Find where the given text appears and provide that cell's center as (x, y) coordinate. 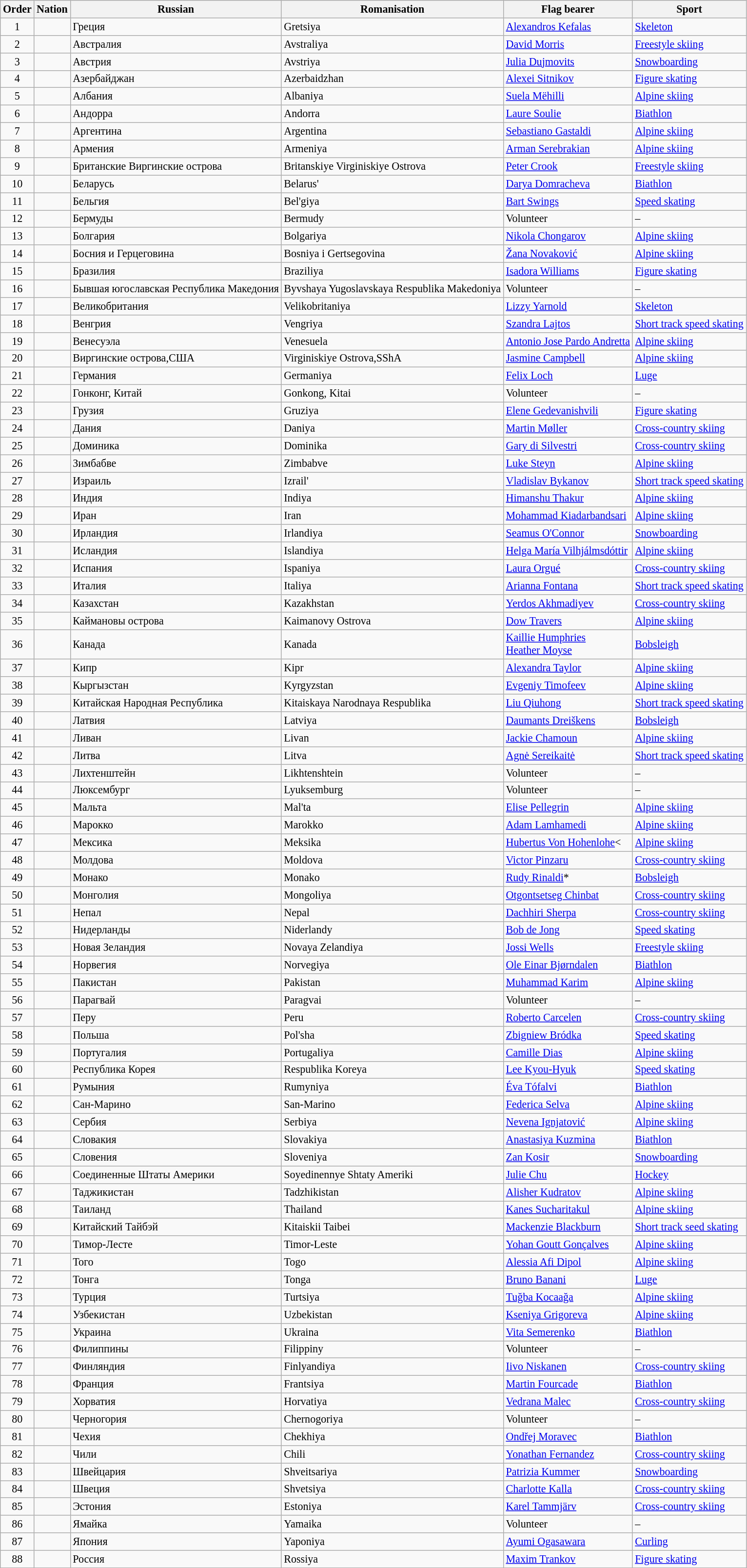
Azerbaidzhan (392, 79)
Бывшая югославская Республика Македония (176, 288)
Martin Fourcade (568, 1384)
Izrail' (392, 481)
Беларусь (176, 184)
67 (18, 1192)
Niderlandy (392, 930)
Italiya (392, 585)
Казахстан (176, 603)
Alexandra Taylor (568, 668)
Монако (176, 878)
43 (18, 773)
Sloveniya (392, 1157)
Тимор-Лесте (176, 1245)
70 (18, 1245)
Vita Semerenko (568, 1332)
Evgeniy Timofeev (568, 685)
Filippiny (392, 1349)
4 (18, 79)
74 (18, 1314)
Chili (392, 1454)
Kitaiskaya Narodnaya Respublika (392, 703)
Болгария (176, 236)
Gary di Silvestri (568, 446)
44 (18, 790)
36 (18, 644)
64 (18, 1140)
Nikola Chongarov (568, 236)
47 (18, 843)
Соединенные Штаты Америки (176, 1175)
Zbigniew Bródka (568, 1035)
Великобритания (176, 306)
Yohan Goutt Gonçalves (568, 1245)
Short track seed skating (689, 1227)
Kyrgyzstan (392, 685)
Италия (176, 585)
Virginiskiye Ostrova,SShA (392, 359)
39 (18, 703)
Бразилия (176, 271)
Laura Orgué (568, 568)
Byvshaya Yugoslavskaya Respublika Makedoniya (392, 288)
71 (18, 1262)
6 (18, 114)
24 (18, 428)
Австрия (176, 61)
Канада (176, 644)
Андорра (176, 114)
Зимбабве (176, 463)
15 (18, 271)
11 (18, 201)
Непал (176, 912)
Польша (176, 1035)
16 (18, 288)
86 (18, 1524)
Нидерланды (176, 930)
Венесуэла (176, 341)
13 (18, 236)
Новая Зеландия (176, 947)
Таджикистан (176, 1192)
Узбекистан (176, 1314)
Jackie Chamoun (568, 738)
Roberto Carcelen (568, 1017)
60 (18, 1070)
Босния и Герцеговина (176, 254)
2 (18, 44)
Lee Kyou-Hyuk (568, 1070)
45 (18, 808)
Islandiya (392, 551)
Каймановы острова (176, 621)
Vengriya (392, 323)
Финляндия (176, 1367)
Аргентина (176, 131)
37 (18, 668)
Irlandiya (392, 533)
49 (18, 878)
Ispaniya (392, 568)
Мексика (176, 843)
Виргинские острова,США (176, 359)
81 (18, 1437)
26 (18, 463)
Luke Steyn (568, 463)
Respublika Koreya (392, 1070)
Timor-Leste (392, 1245)
56 (18, 1000)
Novaya Zelandiya (392, 947)
Julia Dujmovits (568, 61)
51 (18, 912)
Tuğba Kocaağa (568, 1297)
75 (18, 1332)
Julie Chu (568, 1175)
5 (18, 97)
Nepal (392, 912)
Helga María Vilhjálmsdóttir (568, 551)
Otgontsetseg Chinbat (568, 895)
Himanshu Thakur (568, 498)
Patrizia Kummer (568, 1471)
Bel'giya (392, 201)
Alisher Kudratov (568, 1192)
73 (18, 1297)
32 (18, 568)
1 (18, 26)
Germaniya (392, 376)
Laure Soulie (568, 114)
Nation (52, 9)
Livan (392, 738)
Португалия (176, 1052)
Curling (689, 1542)
Paragvai (392, 1000)
Portugaliya (392, 1052)
Перу (176, 1017)
Молдова (176, 860)
Sport (689, 9)
25 (18, 446)
76 (18, 1349)
Chernogoriya (392, 1419)
Iivo Niskanen (568, 1367)
Китайский Тайбэй (176, 1227)
12 (18, 219)
62 (18, 1105)
Jasmine Campbell (568, 359)
Avstriya (392, 61)
29 (18, 516)
Kanada (392, 644)
Mohammad Kiadarbandsari (568, 516)
Muhammad Karim (568, 983)
Victor Pinzaru (568, 860)
Таиланд (176, 1209)
55 (18, 983)
Сан-Марино (176, 1105)
Horvatiya (392, 1402)
84 (18, 1489)
42 (18, 755)
Litva (392, 755)
San-Marino (392, 1105)
Грузия (176, 411)
Kseniya Grigoreva (568, 1314)
Elene Gedevanishvili (568, 411)
Armeniya (392, 149)
18 (18, 323)
Nevena Ignjatović (568, 1122)
Tadzhikistan (392, 1192)
Albaniya (392, 97)
8 (18, 149)
Yaponiya (392, 1542)
14 (18, 254)
Дания (176, 428)
Daumants Dreiškens (568, 720)
Darya Domracheva (568, 184)
Seamus O'Connor (568, 533)
Elise Pellegrin (568, 808)
Venesuela (392, 341)
Ayumi Ogasawara (568, 1542)
69 (18, 1227)
Camille Dias (568, 1052)
Adam Lamhamedi (568, 825)
Лихтенштейн (176, 773)
Pakistan (392, 983)
Marokko (392, 825)
38 (18, 685)
Federica Selva (568, 1105)
31 (18, 551)
Латвия (176, 720)
20 (18, 359)
Latviya (392, 720)
Марокко (176, 825)
9 (18, 166)
61 (18, 1087)
Vladislav Bykanov (568, 481)
66 (18, 1175)
Suela Mëhilli (568, 97)
Gretsiya (392, 26)
Maxim Trankov (568, 1559)
82 (18, 1454)
Британские Виргинские острова (176, 166)
Peru (392, 1017)
Bart Swings (568, 201)
Испания (176, 568)
Likhtenshtein (392, 773)
40 (18, 720)
Alessia Afi Dipol (568, 1262)
Serbiya (392, 1122)
34 (18, 603)
Karel Tammjärv (568, 1507)
Charlotte Kalla (568, 1489)
Hubertus Von Hohenlohe< (568, 843)
Эстония (176, 1507)
Тонга (176, 1279)
Греция (176, 26)
Lizzy Yarnold (568, 306)
Швейцария (176, 1471)
Bosniya i Gertsegovina (392, 254)
Китайская Народная Республика (176, 703)
Германия (176, 376)
Yamaika (392, 1524)
Ukraina (392, 1332)
Кипр (176, 668)
Éva Tófalvi (568, 1087)
Yerdos Akhmadiyev (568, 603)
Израиль (176, 481)
30 (18, 533)
Республика Корея (176, 1070)
Indiya (392, 498)
Jossi Wells (568, 947)
Того (176, 1262)
Liu Qiuhong (568, 703)
Бермуды (176, 219)
Албания (176, 97)
Bermudy (392, 219)
Kaimanovy Ostrova (392, 621)
53 (18, 947)
Словения (176, 1157)
Žana Novaković (568, 254)
Турция (176, 1297)
Estoniya (392, 1507)
Pol'sha (392, 1035)
Иран (176, 516)
Dachhiri Sherpa (568, 912)
23 (18, 411)
David Morris (568, 44)
Bob de Jong (568, 930)
Daniya (392, 428)
Dominika (392, 446)
Гонконг, Китай (176, 393)
Order (18, 9)
Сербия (176, 1122)
Meksika (392, 843)
Velikobritaniya (392, 306)
59 (18, 1052)
Togo (392, 1262)
Швеция (176, 1489)
Andorra (392, 114)
7 (18, 131)
Yonathan Fernandez (568, 1454)
Mongoliya (392, 895)
17 (18, 306)
Agnė Sereikaitė (568, 755)
52 (18, 930)
Исландия (176, 551)
Peter Crook (568, 166)
Martin Møller (568, 428)
Чехия (176, 1437)
Ямайка (176, 1524)
Парагвай (176, 1000)
Mackenzie Blackburn (568, 1227)
Moldova (392, 860)
65 (18, 1157)
Turtsiya (392, 1297)
Румыния (176, 1087)
50 (18, 895)
Anastasiya Kuzmina (568, 1140)
Kipr (392, 668)
Норвегия (176, 965)
72 (18, 1279)
58 (18, 1035)
Чили (176, 1454)
Alexei Sitnikov (568, 79)
Ole Einar Bjørndalen (568, 965)
Thailand (392, 1209)
Ливан (176, 738)
Франция (176, 1384)
Zimbabve (392, 463)
Dow Travers (568, 621)
Monako (392, 878)
Азербайджан (176, 79)
Arianna Fontana (568, 585)
Венгрия (176, 323)
Хорватия (176, 1402)
35 (18, 621)
Rumyniya (392, 1087)
Tonga (392, 1279)
Кыргызстан (176, 685)
Lyuksemburg (392, 790)
Felix Loch (568, 376)
80 (18, 1419)
48 (18, 860)
Argentina (392, 131)
21 (18, 376)
Slovakiya (392, 1140)
Soyedinennye Shtaty Ameriki (392, 1175)
Vedrana Malec (568, 1402)
Braziliya (392, 271)
57 (18, 1017)
Belarus' (392, 184)
83 (18, 1471)
22 (18, 393)
Antonio Jose Pardo Andretta (568, 341)
28 (18, 498)
Rossiya (392, 1559)
Rudy Rinaldi* (568, 878)
Армения (176, 149)
3 (18, 61)
Iran (392, 516)
78 (18, 1384)
Russian (176, 9)
77 (18, 1367)
88 (18, 1559)
Филиппины (176, 1349)
19 (18, 341)
Пакистан (176, 983)
Монголия (176, 895)
Мальта (176, 808)
79 (18, 1402)
Gruziya (392, 411)
Uzbekistan (392, 1314)
Romanisation (392, 9)
33 (18, 585)
Flag bearer (568, 9)
Украина (176, 1332)
Ondřej Moravec (568, 1437)
Литва (176, 755)
Hockey (689, 1175)
Mal'ta (392, 808)
Kanes Sucharitakul (568, 1209)
Япония (176, 1542)
Россия (176, 1559)
Словакия (176, 1140)
Alexandros Kefalas (568, 26)
Frantsiya (392, 1384)
Shveitsariya (392, 1471)
87 (18, 1542)
Britanskiye Virginiskiye Ostrova (392, 166)
85 (18, 1507)
68 (18, 1209)
Kaillie HumphriesHeather Moyse (568, 644)
Isadora Williams (568, 271)
Avstraliya (392, 44)
Kitaiskii Taibei (392, 1227)
Gonkong, Kitai (392, 393)
Finlyandiya (392, 1367)
Shvetsiya (392, 1489)
Доминика (176, 446)
54 (18, 965)
Zan Kosir (568, 1157)
Австралия (176, 44)
Bruno Banani (568, 1279)
Norvegiya (392, 965)
10 (18, 184)
Arman Serebrakian (568, 149)
Chekhiya (392, 1437)
63 (18, 1122)
Бельгия (176, 201)
41 (18, 738)
Люксембург (176, 790)
Индия (176, 498)
Ирландия (176, 533)
Szandra Lajtos (568, 323)
Bolgariya (392, 236)
46 (18, 825)
27 (18, 481)
Черногория (176, 1419)
Sebastiano Gastaldi (568, 131)
Kazakhstan (392, 603)
